Capture the cell that displays the provided text and extract its [X, Y] central coordinate. 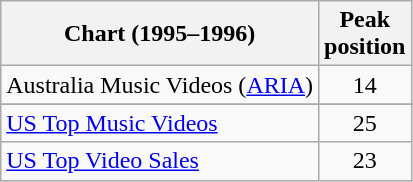
25 [365, 123]
Peakposition [365, 34]
US Top Video Sales [160, 161]
23 [365, 161]
14 [365, 85]
Australia Music Videos (ARIA) [160, 85]
US Top Music Videos [160, 123]
Chart (1995–1996) [160, 34]
